Capture the cell that displays the provided text and extract its [x, y] central coordinate. 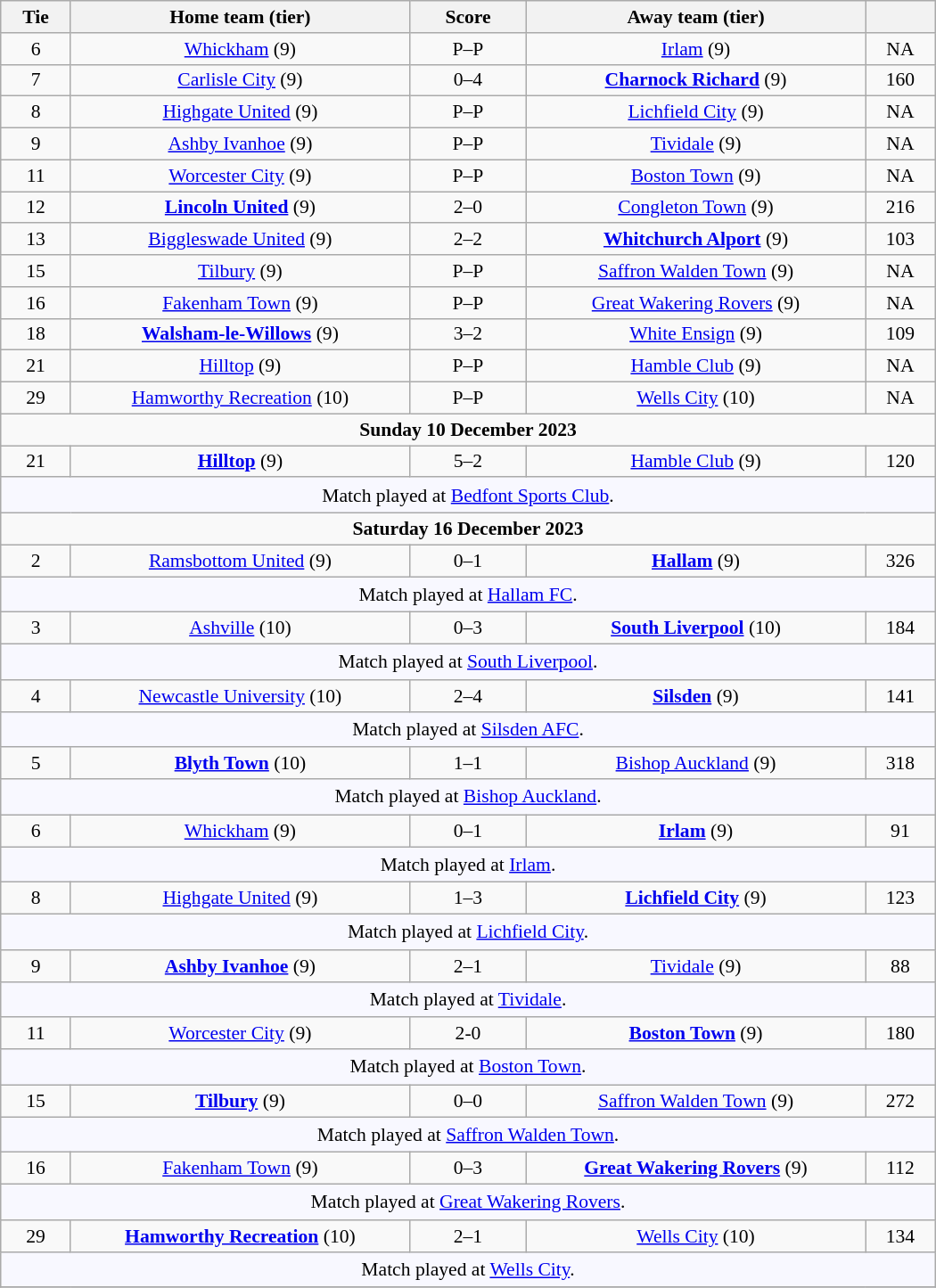
Walsham-le-Willows (9) [240, 334]
Charnock Richard (9) [696, 80]
13 [36, 240]
Tie [36, 17]
Match played at Lichfield City. [468, 932]
Whitchurch Alport (9) [696, 240]
Match played at Silsden AFC. [468, 729]
160 [900, 80]
South Liverpool (10) [696, 628]
2-0 [467, 1034]
18 [36, 334]
4 [36, 696]
141 [900, 696]
Match played at Irlam. [468, 865]
103 [900, 240]
Lincoln United (9) [240, 208]
Away team (tier) [696, 17]
7 [36, 80]
Sunday 10 December 2023 [468, 430]
326 [900, 561]
318 [900, 764]
88 [900, 966]
5 [36, 764]
White Ensign (9) [696, 334]
1–1 [467, 764]
Match played at Great Wakering Rovers. [468, 1202]
184 [900, 628]
Ashville (10) [240, 628]
Ramsbottom United (9) [240, 561]
Blyth Town (10) [240, 764]
Carlisle City (9) [240, 80]
Match played at Boston Town. [468, 1067]
12 [36, 208]
0–4 [467, 80]
3 [36, 628]
Biggleswade United (9) [240, 240]
2–2 [467, 240]
5–2 [467, 462]
Match played at Hallam FC. [468, 595]
3–2 [467, 334]
Score [467, 17]
Match played at Bedfont Sports Club. [468, 496]
216 [900, 208]
Saturday 16 December 2023 [468, 529]
272 [900, 1101]
109 [900, 334]
Silsden (9) [696, 696]
Match played at Wells City. [468, 1269]
Match played at Bishop Auckland. [468, 797]
123 [900, 898]
Bishop Auckland (9) [696, 764]
Congleton Town (9) [696, 208]
112 [900, 1169]
134 [900, 1236]
91 [900, 831]
2–0 [467, 208]
120 [900, 462]
1–3 [467, 898]
Match played at Tividale. [468, 999]
Match played at Saffron Walden Town. [468, 1135]
2 [36, 561]
Home team (tier) [240, 17]
Newcastle University (10) [240, 696]
180 [900, 1034]
Match played at South Liverpool. [468, 662]
Hallam (9) [696, 561]
0–0 [467, 1101]
2–4 [467, 696]
